From the cell containing the given text, extract its center point as (x, y) coordinate. 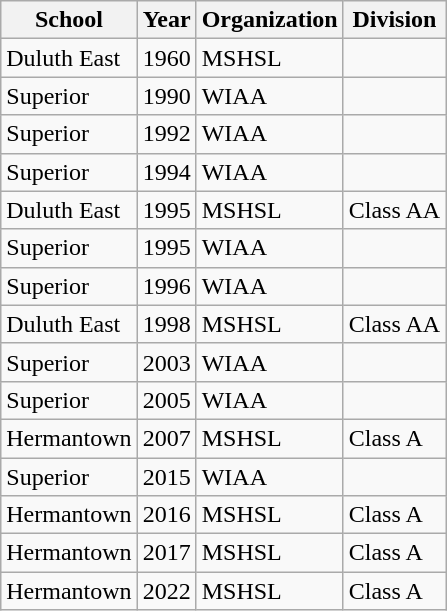
Organization (270, 20)
1992 (166, 134)
1998 (166, 324)
School (69, 20)
2022 (166, 591)
Division (394, 20)
Year (166, 20)
1990 (166, 96)
2016 (166, 515)
1960 (166, 58)
1994 (166, 172)
2017 (166, 553)
1996 (166, 286)
2003 (166, 362)
2005 (166, 400)
2015 (166, 477)
2007 (166, 438)
